Pinpoint the cell where the given text exists, returning its (x, y) midpoint coordinate. 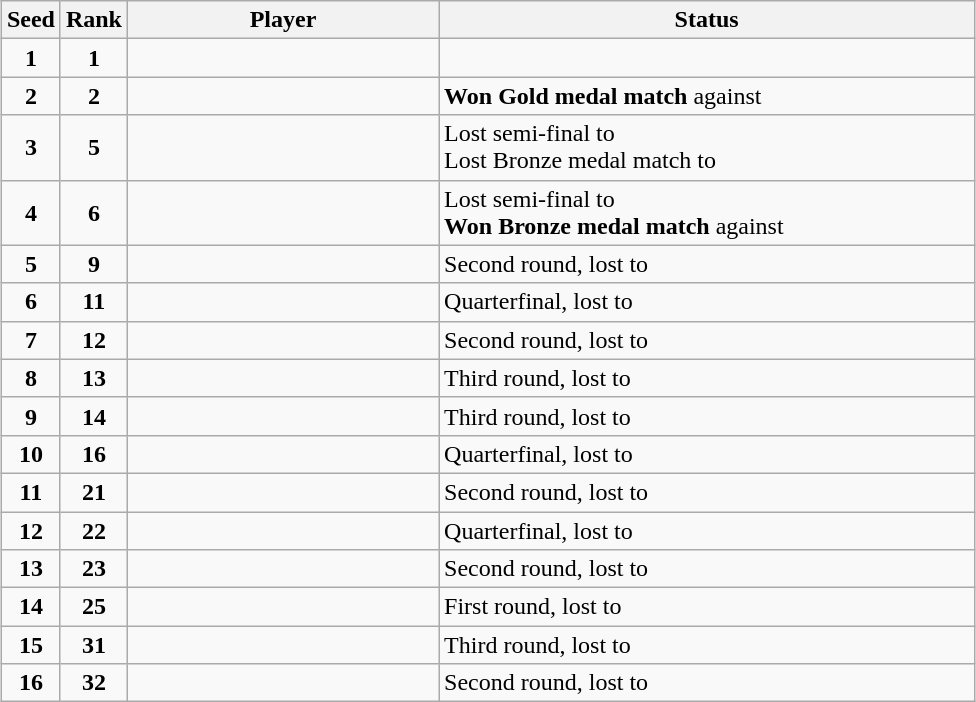
31 (94, 645)
Lost semi-final to Lost Bronze medal match to (707, 148)
Lost semi-final to Won Bronze medal match against (707, 212)
10 (30, 454)
25 (94, 607)
7 (30, 340)
Player (284, 20)
3 (30, 148)
Rank (94, 20)
First round, lost to (707, 607)
Seed (30, 20)
22 (94, 531)
23 (94, 569)
Won Gold medal match against (707, 96)
Status (707, 20)
32 (94, 683)
21 (94, 492)
8 (30, 378)
4 (30, 212)
15 (30, 645)
